Find where the given text appears and provide that cell's center as [X, Y] coordinate. 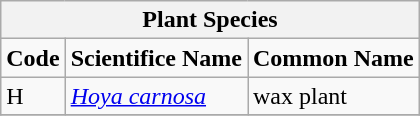
Code [33, 58]
Common Name [334, 58]
wax plant [334, 96]
Scientifice Name [156, 58]
Hoya carnosa [156, 96]
H [33, 96]
Plant Species [210, 20]
